Scan for the cell matching the given text and deliver its [X, Y] coordinate at center. 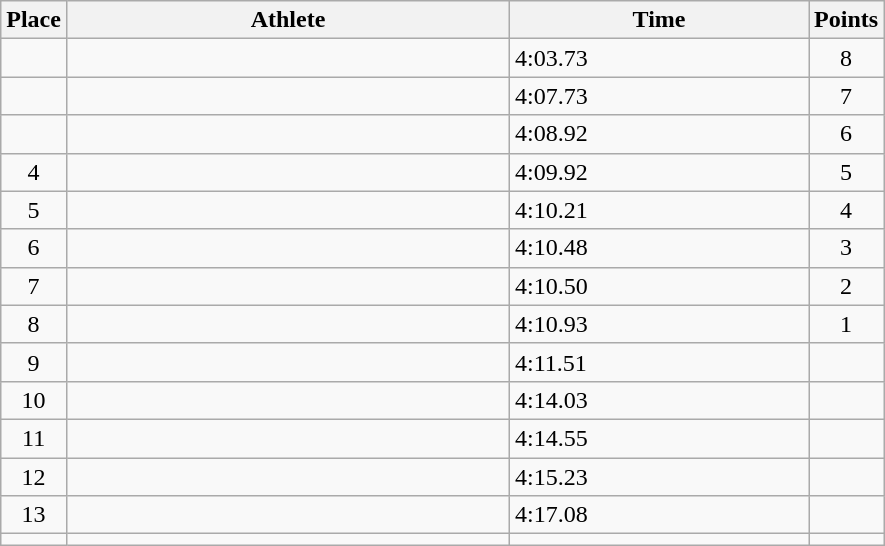
13 [34, 515]
4:09.92 [660, 172]
Place [34, 20]
4:10.50 [660, 286]
10 [34, 400]
4:14.03 [660, 400]
4:15.23 [660, 477]
4:14.55 [660, 438]
9 [34, 362]
Time [660, 20]
2 [846, 286]
4:10.48 [660, 248]
Points [846, 20]
1 [846, 324]
4:11.51 [660, 362]
4:07.73 [660, 96]
3 [846, 248]
4:08.92 [660, 134]
Athlete [288, 20]
4:17.08 [660, 515]
4:03.73 [660, 58]
4:10.93 [660, 324]
11 [34, 438]
12 [34, 477]
4:10.21 [660, 210]
